Provide the [x, y] coordinate of the cell's center where the given text is located.  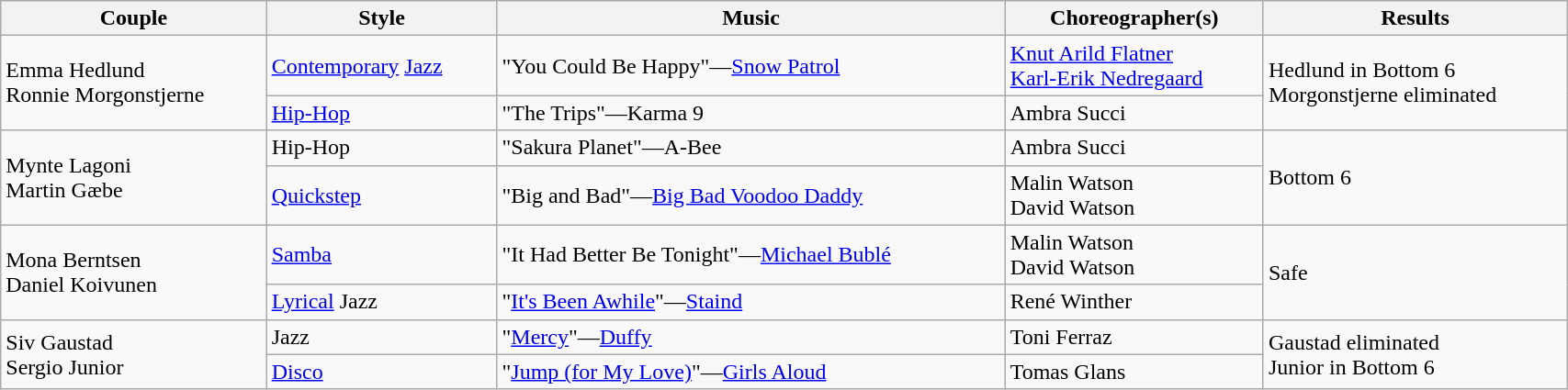
Choreographer(s) [1134, 18]
Gaustad eliminatedJunior in Bottom 6 [1415, 354]
"You Could Be Happy"—Snow Patrol [751, 66]
"It's Been Awhile"—Staind [751, 302]
Knut Arild FlatnerKarl-Erik Nedregaard [1134, 66]
Emma HedlundRonnie Morgonstjerne [134, 83]
Music [751, 18]
René Winther [1134, 302]
"Jump (for My Love)"—Girls Aloud [751, 372]
Tomas Glans [1134, 372]
Couple [134, 18]
Samba [382, 255]
Toni Ferraz [1134, 337]
Mynte LagoniMartin Gæbe [134, 178]
Lyrical Jazz [382, 302]
"Big and Bad"—Big Bad Voodoo Daddy [751, 195]
Quickstep [382, 195]
"Sakura Planet"—A-Bee [751, 148]
"Mercy"—Duffy [751, 337]
Mona BerntsenDaniel Koivunen [134, 272]
Disco [382, 372]
Style [382, 18]
"It Had Better Be Tonight"—Michael Bublé [751, 255]
Jazz [382, 337]
Siv GaustadSergio Junior [134, 354]
"The Trips"—Karma 9 [751, 113]
Bottom 6 [1415, 178]
Results [1415, 18]
Contemporary Jazz [382, 66]
Safe [1415, 272]
Hedlund in Bottom 6Morgonstjerne eliminated [1415, 83]
